Determine the (x, y) coordinate at the center of the cell enclosing the given text.  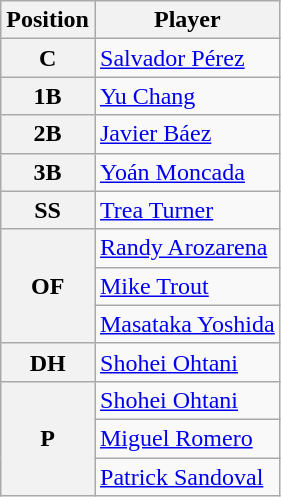
Randy Arozarena (187, 248)
OF (48, 286)
3B (48, 172)
Salvador Pérez (187, 58)
SS (48, 210)
1B (48, 96)
Position (48, 20)
Yu Chang (187, 96)
2B (48, 134)
Trea Turner (187, 210)
DH (48, 362)
Javier Báez (187, 134)
Player (187, 20)
Miguel Romero (187, 438)
Yoán Moncada (187, 172)
Patrick Sandoval (187, 477)
Mike Trout (187, 286)
P (48, 438)
C (48, 58)
Masataka Yoshida (187, 324)
